Return [x, y] of the center of cell containing provided text 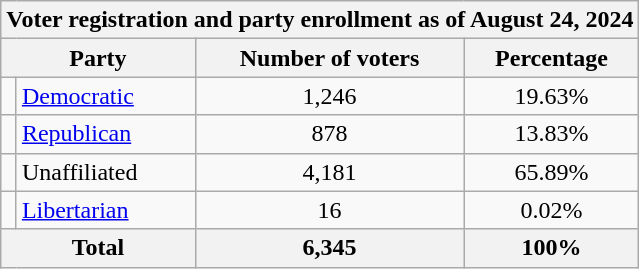
Number of voters [330, 58]
Party [98, 58]
19.63% [552, 96]
Republican [106, 134]
Democratic [106, 96]
16 [330, 210]
6,345 [330, 248]
878 [330, 134]
Total [98, 248]
0.02% [552, 210]
Voter registration and party enrollment as of August 24, 2024 [320, 20]
13.83% [552, 134]
Libertarian [106, 210]
Unaffiliated [106, 172]
4,181 [330, 172]
65.89% [552, 172]
100% [552, 248]
1,246 [330, 96]
Percentage [552, 58]
